Provide the (x, y) coordinate of the cell's center where the given text is located.  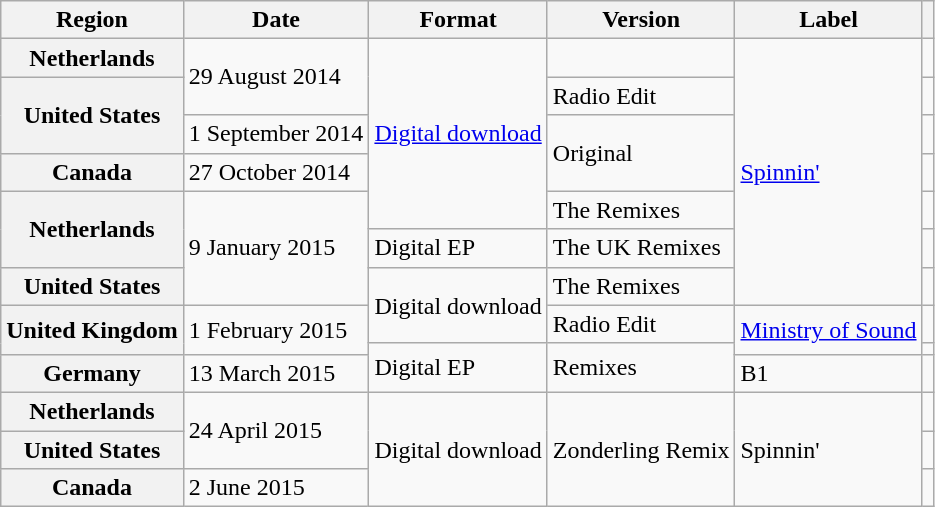
9 January 2015 (276, 248)
United Kingdom (92, 330)
1 February 2015 (276, 330)
Date (276, 20)
Region (92, 20)
Format (458, 20)
B1 (828, 373)
Ministry of Sound (828, 330)
Remixes (641, 368)
Germany (92, 373)
Zonderling Remix (641, 449)
Label (828, 20)
Version (641, 20)
Original (641, 153)
1 September 2014 (276, 134)
2 June 2015 (276, 488)
29 August 2014 (276, 77)
27 October 2014 (276, 172)
The UK Remixes (641, 248)
24 April 2015 (276, 430)
13 March 2015 (276, 373)
